Provide the [X, Y] coordinate of the cell's center where the given text is located.  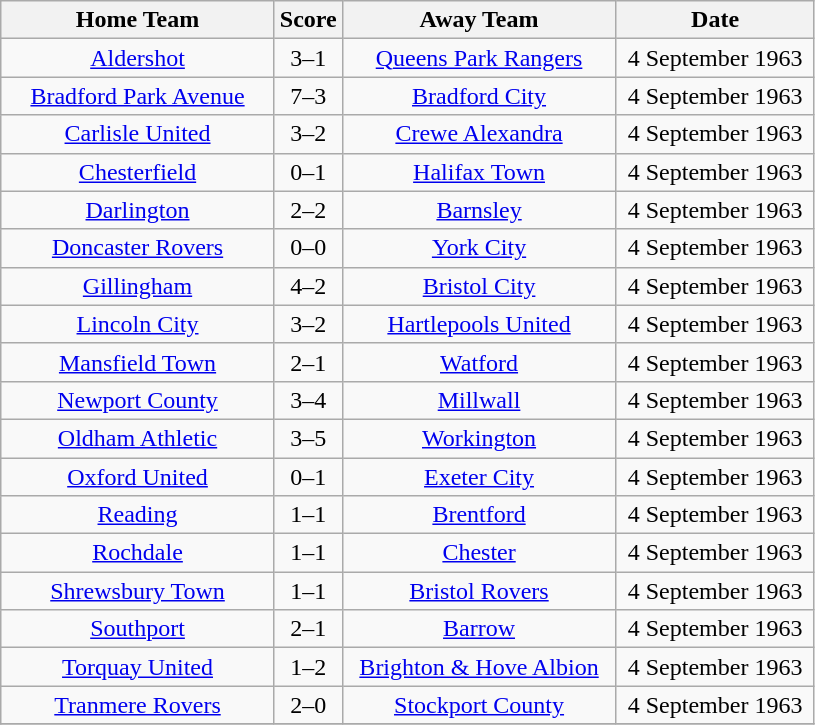
Bristol City [479, 286]
Bradford Park Avenue [138, 96]
0–0 [308, 248]
Millwall [479, 400]
Queens Park Rangers [479, 58]
York City [479, 248]
Stockport County [479, 705]
Gillingham [138, 286]
Oldham Athletic [138, 438]
Chester [479, 553]
Chesterfield [138, 172]
Date [716, 20]
Shrewsbury Town [138, 591]
Doncaster Rovers [138, 248]
Brighton & Hove Albion [479, 667]
Torquay United [138, 667]
Brentford [479, 515]
3–4 [308, 400]
Tranmere Rovers [138, 705]
Lincoln City [138, 324]
Reading [138, 515]
Bradford City [479, 96]
Darlington [138, 210]
3–5 [308, 438]
Rochdale [138, 553]
Barrow [479, 629]
Aldershot [138, 58]
Oxford United [138, 477]
Home Team [138, 20]
4–2 [308, 286]
Bristol Rovers [479, 591]
2–0 [308, 705]
Newport County [138, 400]
Exeter City [479, 477]
Watford [479, 362]
1–2 [308, 667]
Mansfield Town [138, 362]
Hartlepools United [479, 324]
Score [308, 20]
Carlisle United [138, 134]
Halifax Town [479, 172]
Crewe Alexandra [479, 134]
Barnsley [479, 210]
Workington [479, 438]
Away Team [479, 20]
3–1 [308, 58]
7–3 [308, 96]
Southport [138, 629]
2–2 [308, 210]
